Identify which cell holds the provided text, then report its [X, Y] central coordinate. 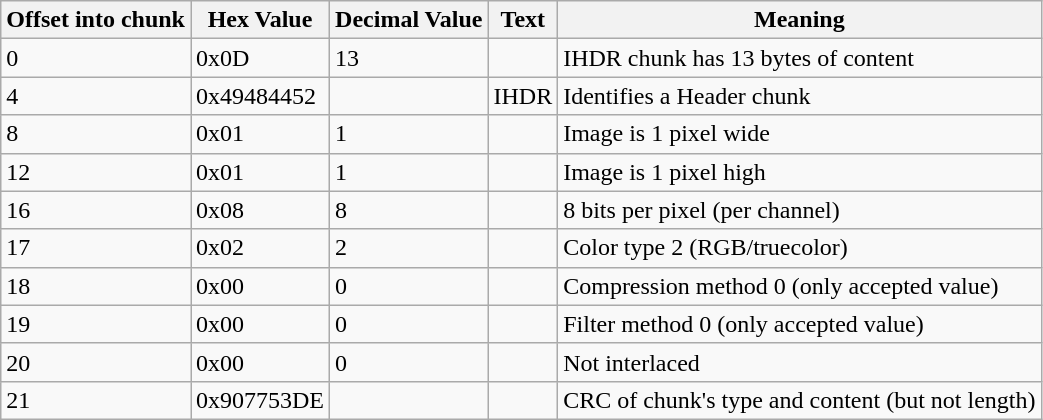
Meaning [800, 20]
Decimal Value [409, 20]
8 bits per pixel (per channel) [800, 210]
Image is 1 pixel high [800, 172]
17 [96, 248]
Text [523, 20]
13 [409, 58]
21 [96, 400]
0x0D [260, 58]
Image is 1 pixel wide [800, 134]
Offset into chunk [96, 20]
19 [96, 324]
Hex Value [260, 20]
Compression method 0 (only accepted value) [800, 286]
0x02 [260, 248]
0x49484452 [260, 96]
12 [96, 172]
2 [409, 248]
4 [96, 96]
Color type 2 (RGB/truecolor) [800, 248]
0x08 [260, 210]
CRC of chunk's type and content (but not length) [800, 400]
Not interlaced [800, 362]
20 [96, 362]
IHDR [523, 96]
Filter method 0 (only accepted value) [800, 324]
0x907753DE [260, 400]
16 [96, 210]
Identifies a Header chunk [800, 96]
IHDR chunk has 13 bytes of content [800, 58]
18 [96, 286]
